Locate the cell with the specified text and output its (x, y) center coordinate. 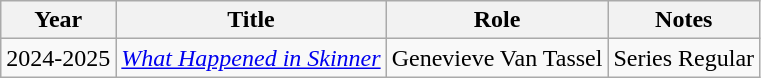
Role (497, 20)
Notes (684, 20)
Title (251, 20)
Year (58, 20)
What Happened in Skinner (251, 58)
Series Regular (684, 58)
Genevieve Van Tassel (497, 58)
2024-2025 (58, 58)
